Pinpoint the cell where the given text exists, returning its (X, Y) midpoint coordinate. 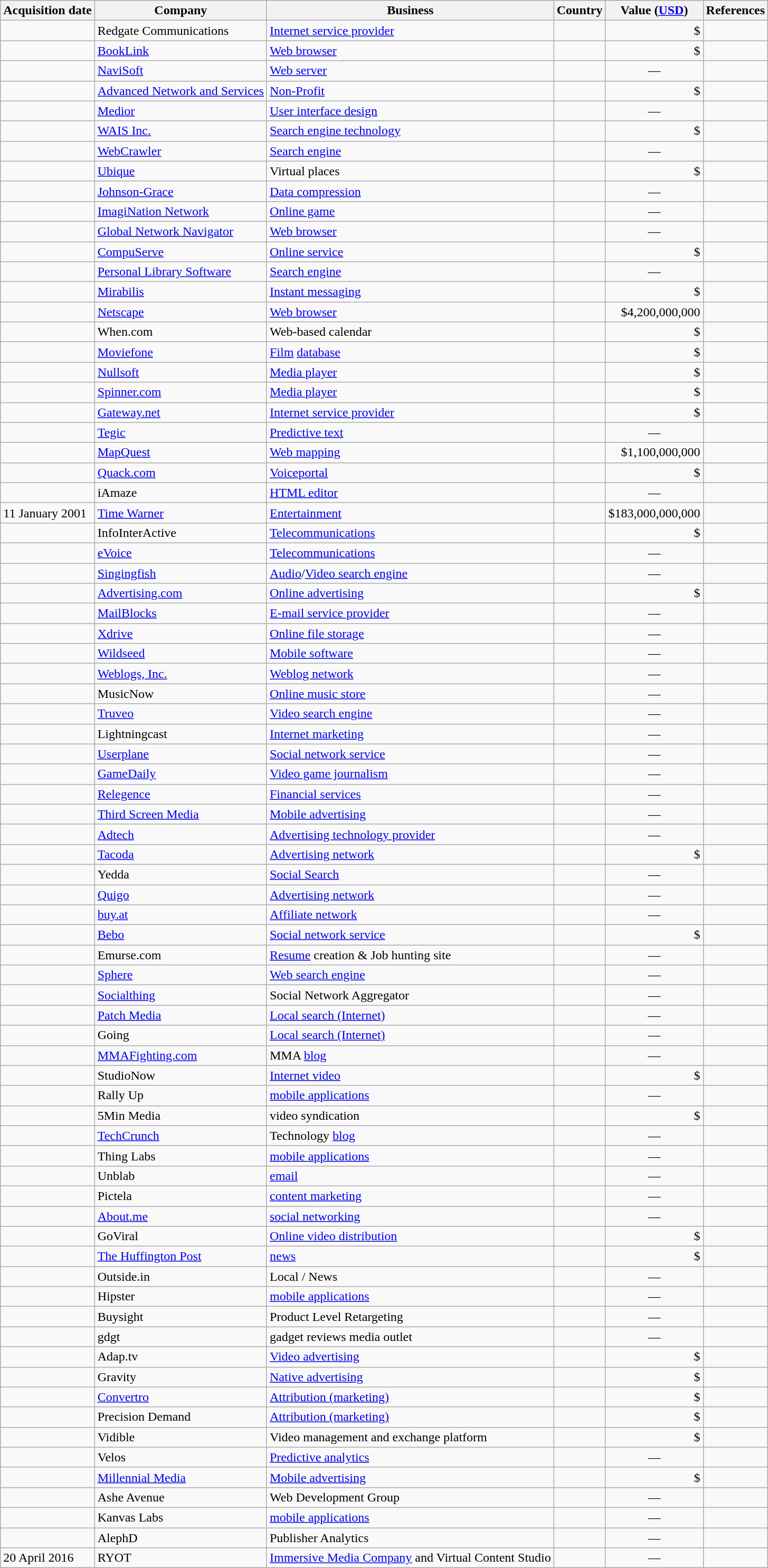
Data compression (410, 191)
Velos (181, 1457)
Yedda (181, 874)
E-mail service provider (410, 613)
Social Search (410, 874)
Third Screen Media (181, 814)
Affiliate network (410, 915)
RYOT (181, 1558)
Patch Media (181, 1015)
Adap.tv (181, 1357)
content marketing (410, 1196)
Online service (410, 252)
Immersive Media Company and Virtual Content Studio (410, 1558)
Local / News (410, 1277)
MailBlocks (181, 613)
Gravity (181, 1377)
ImagiNation Network (181, 211)
Unblab (181, 1176)
20 April 2016 (48, 1558)
gadget reviews media outlet (410, 1337)
Lightningcast (181, 734)
When.com (181, 332)
gdgt (181, 1337)
Wildseed (181, 654)
Mobile software (410, 654)
NaviSoft (181, 71)
Medior (181, 111)
Product Level Retargeting (410, 1317)
$4,200,000,000 (655, 312)
Voiceportal (410, 473)
GameDaily (181, 774)
Ubique (181, 171)
Acquisition date (48, 11)
TechCrunch (181, 1136)
Online advertising (410, 593)
Truveo (181, 714)
Moviefone (181, 352)
Internet marketing (410, 734)
Precision Demand (181, 1417)
Technology blog (410, 1136)
Online music store (410, 694)
email (410, 1176)
MMA blog (410, 1055)
Global Network Navigator (181, 231)
Bebo (181, 935)
Non-Profit (410, 91)
Web-based calendar (410, 332)
GoViral (181, 1236)
Film database (410, 352)
Userplane (181, 754)
Advertising.com (181, 593)
Entertainment (410, 513)
Vidible (181, 1437)
Resume creation & Job hunting site (410, 955)
Gateway.net (181, 412)
Audio/Video search engine (410, 573)
User interface design (410, 111)
Internet video (410, 1075)
Native advertising (410, 1377)
Emurse.com (181, 955)
11 January 2001 (48, 513)
Web server (410, 71)
Weblogs, Inc. (181, 674)
Virtual places (410, 171)
Weblog network (410, 674)
Business (410, 11)
Convertro (181, 1397)
Time Warner (181, 513)
Country (580, 11)
Web Development Group (410, 1497)
Netscape (181, 312)
StudioNow (181, 1075)
social networking (410, 1216)
Quigo (181, 895)
Advanced Network and Services (181, 91)
5Min Media (181, 1116)
Tegic (181, 432)
Buysight (181, 1317)
Instant messaging (410, 292)
Video game journalism (410, 774)
InfoInterActive (181, 533)
CompuServe (181, 252)
BookLink (181, 51)
The Huffington Post (181, 1257)
WAIS Inc. (181, 131)
news (410, 1257)
Quack.com (181, 473)
iAmaze (181, 493)
Financial services (410, 794)
Predictive analytics (410, 1457)
Millennial Media (181, 1477)
Pictela (181, 1196)
Personal Library Software (181, 272)
Xdrive (181, 634)
Spinner.com (181, 392)
Search engine technology (410, 131)
Predictive text (410, 432)
Ashe Avenue (181, 1497)
Advertising technology provider (410, 834)
Online game (410, 211)
Going (181, 1035)
buy.at (181, 915)
Adtech (181, 834)
Company (181, 11)
Singingfish (181, 573)
Thing Labs (181, 1156)
Web mapping (410, 452)
Video search engine (410, 714)
References (736, 11)
Value (USD) (655, 11)
MMAFighting.com (181, 1055)
HTML editor (410, 493)
Hipster (181, 1297)
Video advertising (410, 1357)
Publisher Analytics (410, 1538)
Redgate Communications (181, 31)
Web search engine (410, 975)
$1,100,000,000 (655, 452)
WebCrawler (181, 151)
AlephD (181, 1538)
Kanvas Labs (181, 1517)
Relegence (181, 794)
MapQuest (181, 452)
eVoice (181, 553)
Nullsoft (181, 372)
$183,000,000,000 (655, 513)
About.me (181, 1216)
Video management and exchange platform (410, 1437)
Social Network Aggregator (410, 995)
video syndication (410, 1116)
Sphere (181, 975)
Socialthing (181, 995)
Johnson-Grace (181, 191)
Rally Up (181, 1095)
Online video distribution (410, 1236)
Outside.in (181, 1277)
Tacoda (181, 854)
Mirabilis (181, 292)
Online file storage (410, 634)
MusicNow (181, 694)
